Identify which cell holds the provided text, then report its (x, y) central coordinate. 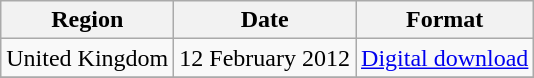
United Kingdom (88, 58)
Format (445, 20)
Region (88, 20)
Digital download (445, 58)
12 February 2012 (265, 58)
Date (265, 20)
